From the cell containing the given text, extract its center point as (x, y) coordinate. 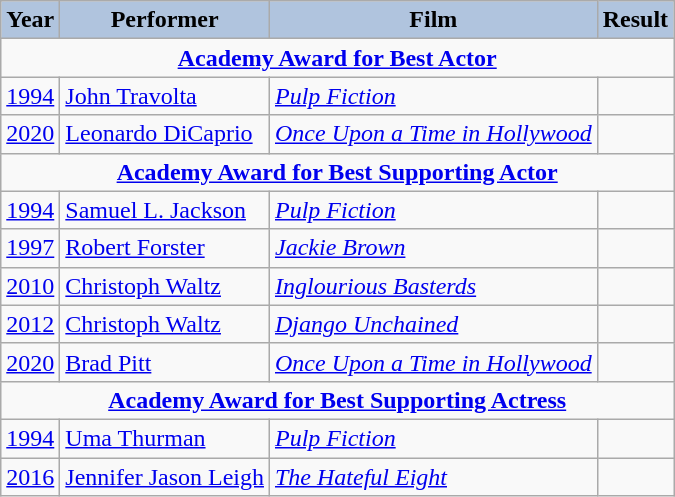
Robert Forster (165, 248)
1997 (30, 248)
Uma Thurman (165, 438)
Academy Award for Best Supporting Actress (338, 400)
Inglourious Basterds (433, 286)
2012 (30, 324)
Jackie Brown (433, 248)
2016 (30, 477)
Academy Award for Best Actor (338, 58)
2010 (30, 286)
Academy Award for Best Supporting Actor (338, 172)
Samuel L. Jackson (165, 210)
Django Unchained (433, 324)
Result (635, 20)
Film (433, 20)
Leonardo DiCaprio (165, 134)
Jennifer Jason Leigh (165, 477)
Year (30, 20)
Performer (165, 20)
The Hateful Eight (433, 477)
Brad Pitt (165, 362)
John Travolta (165, 96)
